Search for the cell housing the specified text and yield its [X, Y] center coordinate. 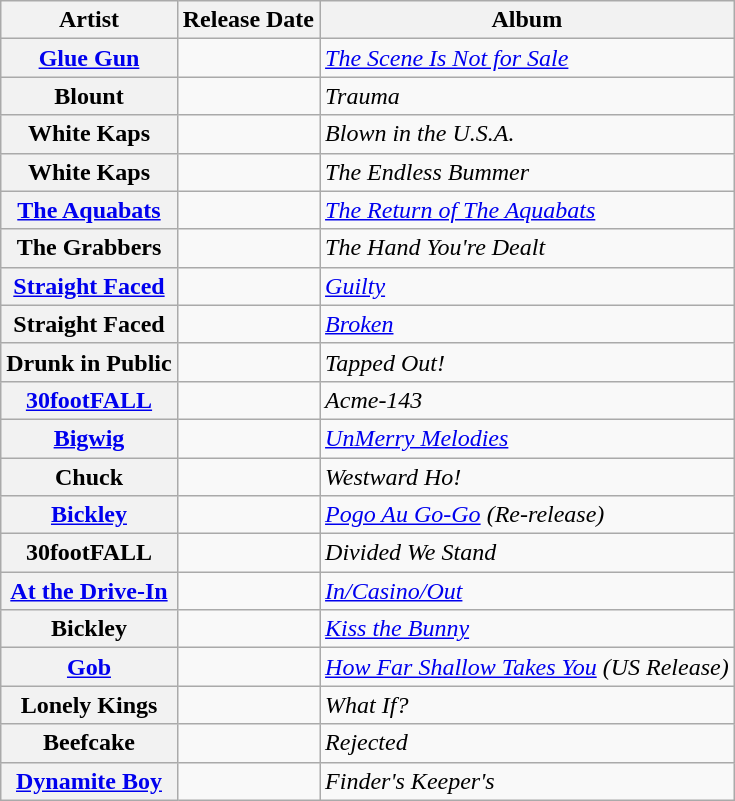
The Hand You're Dealt [528, 248]
The Aquabats [89, 210]
What If? [528, 705]
Dynamite Boy [89, 781]
Acme-143 [528, 400]
Album [528, 20]
Blown in the U.S.A. [528, 134]
How Far Shallow Takes You (US Release) [528, 667]
The Scene Is Not for Sale [528, 58]
Artist [89, 20]
The Return of The Aquabats [528, 210]
Lonely Kings [89, 705]
Guilty [528, 286]
Pogo Au Go-Go (Re-release) [528, 515]
Drunk in Public [89, 362]
Blount [89, 96]
Chuck [89, 477]
Finder's Keeper's [528, 781]
UnMerry Melodies [528, 438]
In/Casino/Out [528, 591]
Release Date [248, 20]
Kiss the Bunny [528, 629]
Glue Gun [89, 58]
Bigwig [89, 438]
Trauma [528, 96]
The Endless Bummer [528, 172]
Westward Ho! [528, 477]
Tapped Out! [528, 362]
At the Drive-In [89, 591]
Gob [89, 667]
Rejected [528, 743]
Beefcake [89, 743]
The Grabbers [89, 248]
Divided We Stand [528, 553]
Broken [528, 324]
